Scan for the cell matching the given text and deliver its (x, y) coordinate at center. 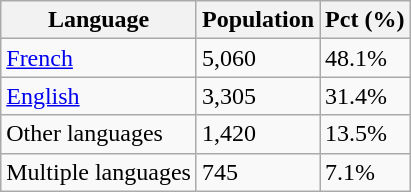
French (99, 58)
Pct (%) (365, 20)
Multiple languages (99, 172)
Population (258, 20)
Language (99, 20)
3,305 (258, 96)
Other languages (99, 134)
English (99, 96)
31.4% (365, 96)
1,420 (258, 134)
5,060 (258, 58)
48.1% (365, 58)
7.1% (365, 172)
13.5% (365, 134)
745 (258, 172)
